Determine the [x, y] coordinate at the center of the cell enclosing the given text.  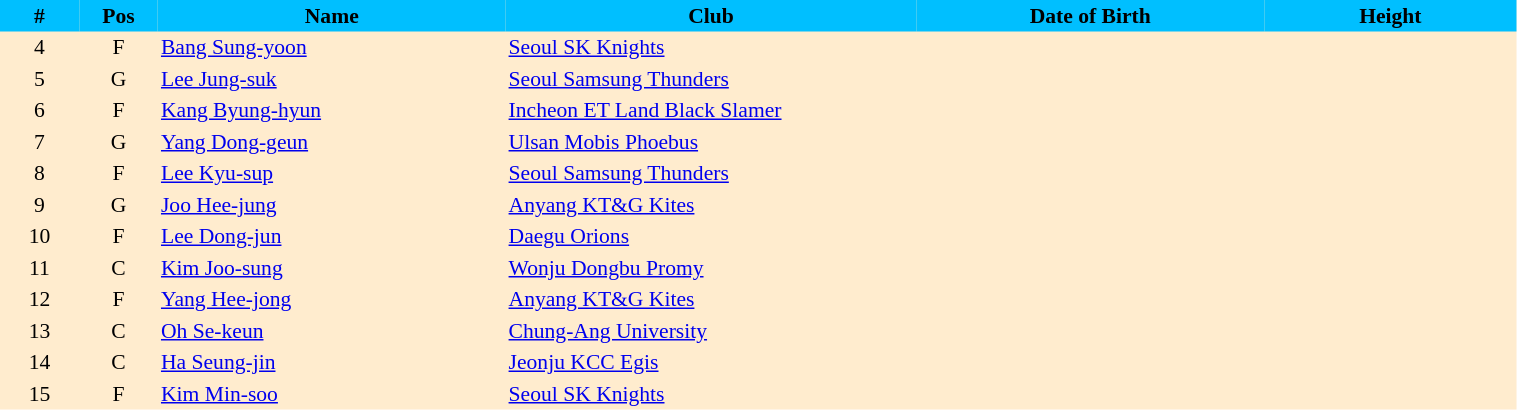
Yang Hee-jong [332, 300]
Kim Joo-sung [332, 268]
Bang Sung-yoon [332, 48]
11 [40, 268]
6 [40, 110]
Pos [118, 16]
13 [40, 331]
Daegu Orions [712, 236]
Incheon ET Land Black Slamer [712, 110]
Date of Birth [1090, 16]
Jeonju KCC Egis [712, 362]
# [40, 16]
8 [40, 174]
12 [40, 300]
Yang Dong-geun [332, 142]
10 [40, 236]
5 [40, 79]
15 [40, 394]
Oh Se-keun [332, 331]
Kang Byung-hyun [332, 110]
14 [40, 362]
Chung-Ang University [712, 331]
Club [712, 16]
Name [332, 16]
7 [40, 142]
Kim Min-soo [332, 394]
Lee Jung-suk [332, 79]
Wonju Dongbu Promy [712, 268]
Height [1390, 16]
4 [40, 48]
Lee Dong-jun [332, 236]
Ulsan Mobis Phoebus [712, 142]
Ha Seung-jin [332, 362]
Lee Kyu-sup [332, 174]
9 [40, 205]
Joo Hee-jung [332, 205]
